Identify which cell holds the provided text, then report its (X, Y) central coordinate. 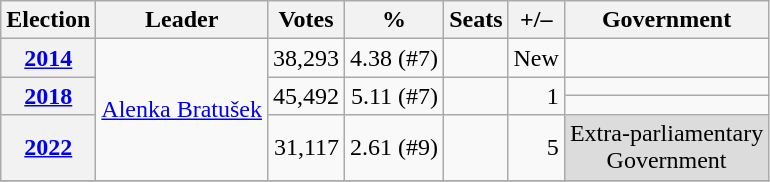
Extra-parliamentaryGovernment (666, 148)
5 (536, 148)
% (394, 20)
Votes (306, 20)
New (536, 58)
2022 (48, 148)
2.61 (#9) (394, 148)
45,492 (306, 96)
+/– (536, 20)
38,293 (306, 58)
31,117 (306, 148)
Seats (476, 20)
Government (666, 20)
2014 (48, 58)
1 (536, 96)
4.38 (#7) (394, 58)
Leader (182, 20)
Alenka Bratušek (182, 110)
5.11 (#7) (394, 96)
2018 (48, 96)
Election (48, 20)
